From the cell containing the given text, extract its center point as (x, y) coordinate. 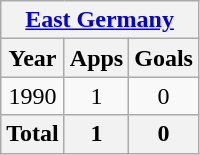
Year (33, 58)
Goals (164, 58)
East Germany (100, 20)
Apps (96, 58)
1990 (33, 96)
Total (33, 134)
